Extract the (X, Y) coordinate from the center of the cell holding the provided text.  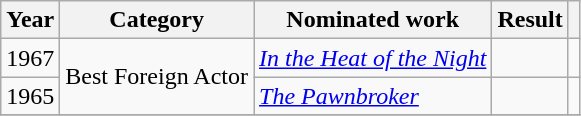
In the Heat of the Night (373, 58)
Category (157, 20)
1967 (30, 58)
The Pawnbroker (373, 96)
Result (530, 20)
Year (30, 20)
Best Foreign Actor (157, 77)
Nominated work (373, 20)
1965 (30, 96)
